Output the (x, y) coordinate of the center of the cell containing the given text.  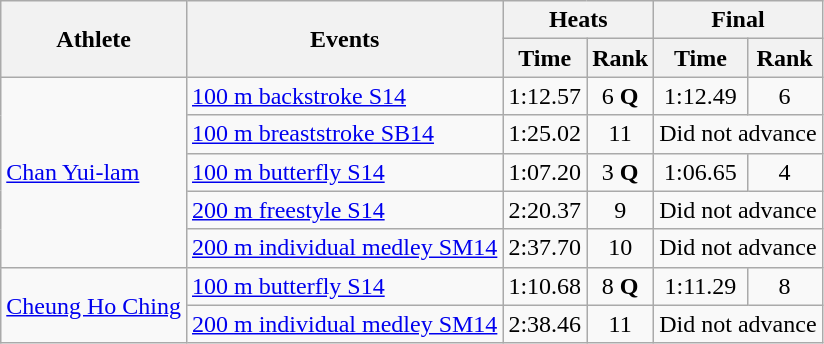
8 (784, 286)
Heats (578, 20)
Final (738, 20)
1:12.49 (700, 96)
2:20.37 (545, 210)
1:10.68 (545, 286)
1:07.20 (545, 172)
9 (620, 210)
Chan Yui-lam (94, 172)
10 (620, 248)
6 Q (620, 96)
Cheung Ho Ching (94, 305)
Events (344, 39)
1:25.02 (545, 134)
1:06.65 (700, 172)
2:37.70 (545, 248)
6 (784, 96)
4 (784, 172)
200 m freestyle S14 (344, 210)
2:38.46 (545, 324)
1:11.29 (700, 286)
1:12.57 (545, 96)
100 m backstroke S14 (344, 96)
8 Q (620, 286)
Athlete (94, 39)
3 Q (620, 172)
100 m breaststroke SB14 (344, 134)
